Return the [X, Y] coordinate for the center point of the cell that contains the specified text.  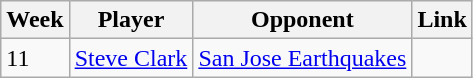
11 [35, 58]
Week [35, 20]
Link [442, 20]
San Jose Earthquakes [302, 58]
Opponent [302, 20]
Steve Clark [131, 58]
Player [131, 20]
